Locate the cell with the specified text and output its (X, Y) center coordinate. 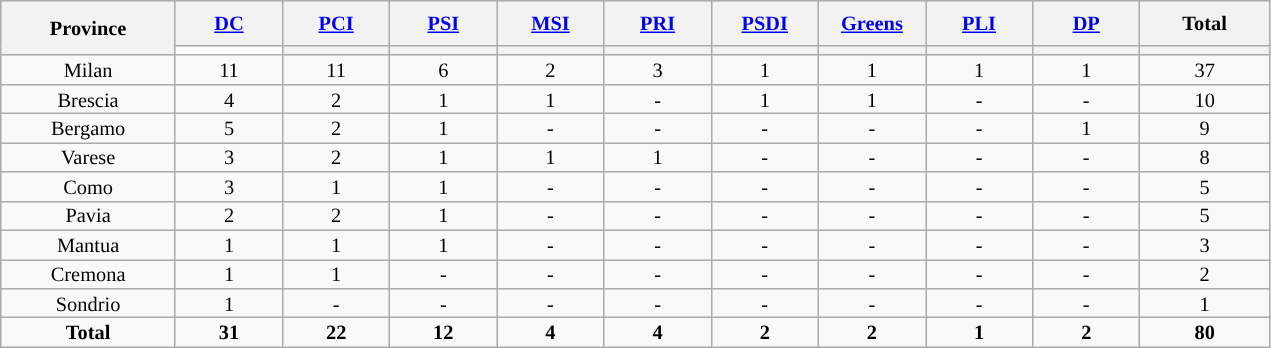
PCI (336, 22)
31 (228, 332)
Varese (88, 156)
PSI (444, 22)
Como (88, 186)
Mantua (88, 244)
10 (1205, 98)
Milan (88, 70)
PLI (980, 22)
Province (88, 28)
Sondrio (88, 302)
Cremona (88, 274)
PSDI (764, 22)
22 (336, 332)
Bergamo (88, 128)
Greens (872, 22)
Brescia (88, 98)
DC (228, 22)
9 (1205, 128)
MSI (550, 22)
37 (1205, 70)
6 (444, 70)
Pavia (88, 216)
80 (1205, 332)
DP (1086, 22)
PRI (658, 22)
12 (444, 332)
8 (1205, 156)
